From the cell containing the given text, extract its center point as (x, y) coordinate. 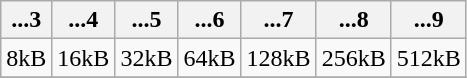
16kB (84, 58)
512kB (428, 58)
128kB (278, 58)
256kB (354, 58)
32kB (146, 58)
...9 (428, 20)
8kB (26, 58)
...8 (354, 20)
...6 (210, 20)
...3 (26, 20)
64kB (210, 58)
...5 (146, 20)
...4 (84, 20)
...7 (278, 20)
